Output the (X, Y) coordinate of the center of the cell containing the given text.  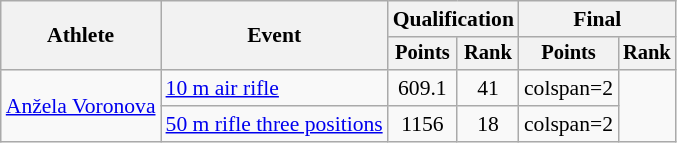
609.1 (422, 88)
Qualification (454, 19)
1156 (422, 124)
Athlete (81, 36)
18 (488, 124)
Anžela Voronova (81, 106)
41 (488, 88)
50 m rifle three positions (274, 124)
Final (598, 19)
Event (274, 36)
10 m air rifle (274, 88)
